Capture the cell that displays the provided text and extract its (x, y) central coordinate. 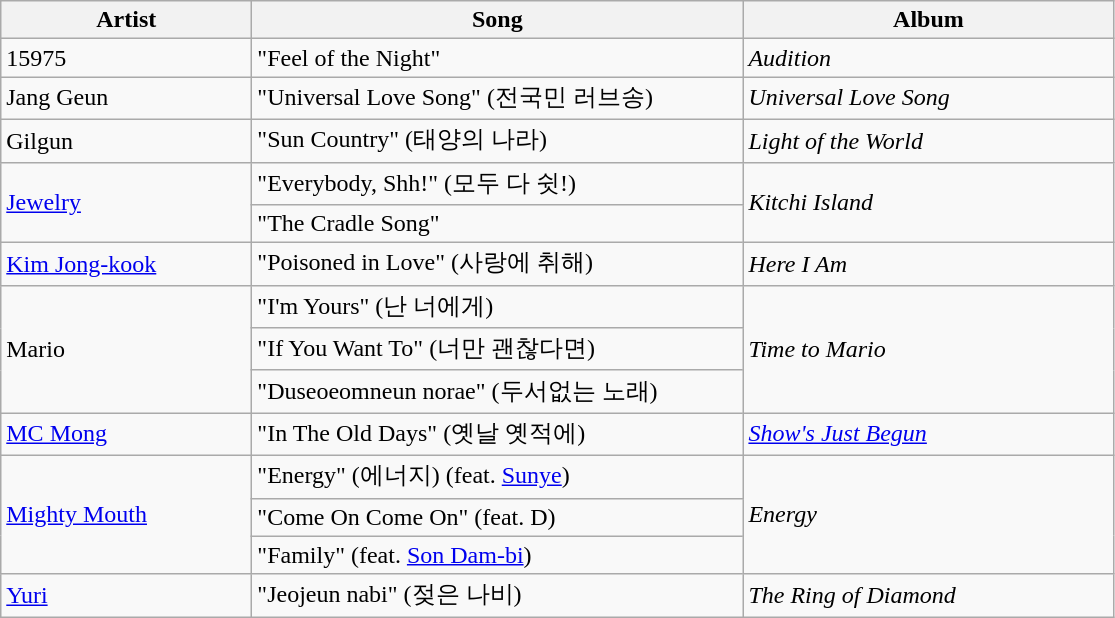
Show's Just Begun (928, 434)
"In The Old Days" (옛날 옛적에) (498, 434)
Here I Am (928, 264)
Mario (126, 349)
Gilgun (126, 140)
Time to Mario (928, 349)
Jewelry (126, 202)
"If You Want To" (너만 괜찮다면) (498, 350)
The Ring of Diamond (928, 596)
"Jeojeun nabi" (젖은 나비) (498, 596)
"Family" (feat. Son Dam-bi) (498, 555)
Energy (928, 514)
"Come On Come On" (feat. D) (498, 517)
"Duseoeomneun norae" (두서없는 노래) (498, 392)
MC Mong (126, 434)
Kitchi Island (928, 202)
"Sun Country" (태양의 나라) (498, 140)
Song (498, 20)
"Universal Love Song" (전국민 러브송) (498, 98)
Light of the World (928, 140)
Yuri (126, 596)
"Poisoned in Love" (사랑에 취해) (498, 264)
"Everybody, Shh!" (모두 다 쉿!) (498, 184)
"I'm Yours" (난 너에게) (498, 306)
"The Cradle Song" (498, 224)
Mighty Mouth (126, 514)
Universal Love Song (928, 98)
"Energy" (에너지) (feat. Sunye) (498, 476)
Kim Jong-kook (126, 264)
"Feel of the Night" (498, 58)
Artist (126, 20)
Jang Geun (126, 98)
Album (928, 20)
15975 (126, 58)
Audition (928, 58)
